Return (X, Y) of the center of cell containing provided text 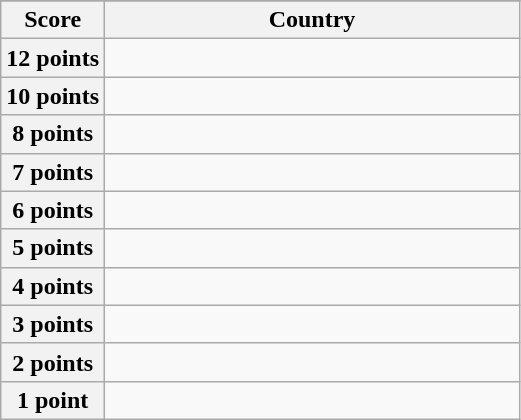
Country (312, 20)
7 points (53, 172)
2 points (53, 362)
3 points (53, 324)
4 points (53, 286)
10 points (53, 96)
6 points (53, 210)
1 point (53, 400)
5 points (53, 248)
Score (53, 20)
8 points (53, 134)
12 points (53, 58)
